Return (x, y) of the center of cell containing provided text 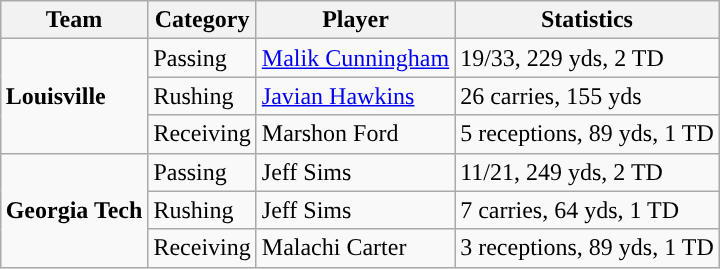
Statistics (588, 20)
Malachi Carter (355, 248)
19/33, 229 yds, 2 TD (588, 58)
Georgia Tech (74, 210)
7 carries, 64 yds, 1 TD (588, 210)
Category (202, 20)
Javian Hawkins (355, 96)
3 receptions, 89 yds, 1 TD (588, 248)
Malik Cunningham (355, 58)
Marshon Ford (355, 134)
5 receptions, 89 yds, 1 TD (588, 134)
11/21, 249 yds, 2 TD (588, 172)
26 carries, 155 yds (588, 96)
Team (74, 20)
Player (355, 20)
Louisville (74, 96)
